Provide the (X, Y) coordinate of the cell's center where the given text is located.  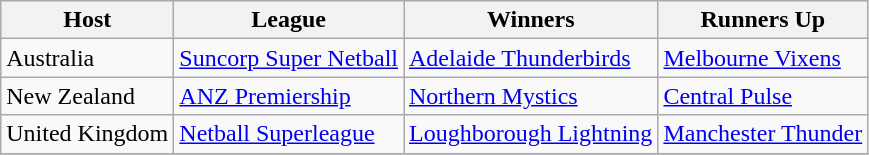
ANZ Premiership (289, 96)
League (289, 20)
United Kingdom (88, 134)
Suncorp Super Netball (289, 58)
Northern Mystics (531, 96)
Central Pulse (763, 96)
Host (88, 20)
Australia (88, 58)
Manchester Thunder (763, 134)
New Zealand (88, 96)
Adelaide Thunderbirds (531, 58)
Loughborough Lightning (531, 134)
Runners Up (763, 20)
Melbourne Vixens (763, 58)
Winners (531, 20)
Netball Superleague (289, 134)
